Provide the (x, y) coordinate of the cell's center where the given text is located.  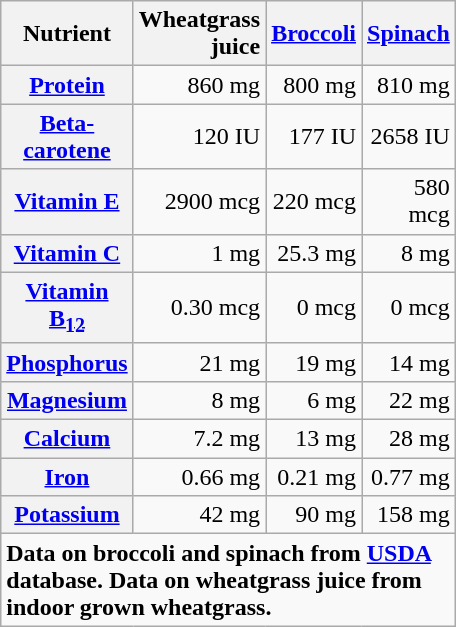
580 mcg (409, 202)
Vitamin E (67, 202)
6 mg (314, 400)
2658 IU (409, 136)
Beta-carotene (67, 136)
Spinach (409, 34)
158 mg (409, 515)
Broccoli (314, 34)
25.3 mg (314, 253)
22 mg (409, 400)
28 mg (409, 439)
Iron (67, 477)
21 mg (199, 362)
177 IU (314, 136)
0.66 mg (199, 477)
0.30 mcg (199, 308)
90 mg (314, 515)
14 mg (409, 362)
Nutrient (67, 34)
0.77 mg (409, 477)
Calcium (67, 439)
19 mg (314, 362)
Data on broccoli and spinach from USDA database. Data on wheatgrass juice from indoor grown wheatgrass. (228, 580)
Potassium (67, 515)
42 mg (199, 515)
13 mg (314, 439)
7.2 mg (199, 439)
220 mcg (314, 202)
Wheatgrass juice (199, 34)
1 mg (199, 253)
120 IU (199, 136)
0.21 mg (314, 477)
810 mg (409, 85)
860 mg (199, 85)
Vitamin C (67, 253)
Vitamin B12 (67, 308)
800 mg (314, 85)
2900 mcg (199, 202)
Magnesium (67, 400)
Phosphorus (67, 362)
Protein (67, 85)
